From the cell containing the given text, extract its center point as [X, Y] coordinate. 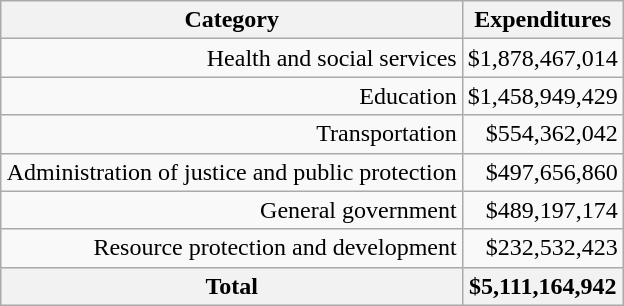
$554,362,042 [542, 134]
Administration of justice and public protection [232, 172]
$497,656,860 [542, 172]
General government [232, 210]
$5,111,164,942 [542, 286]
$1,458,949,429 [542, 96]
Resource protection and development [232, 248]
$232,532,423 [542, 248]
Health and social services [232, 58]
Education [232, 96]
Category [232, 20]
Total [232, 286]
$1,878,467,014 [542, 58]
Expenditures [542, 20]
$489,197,174 [542, 210]
Transportation [232, 134]
